Locate the cell with the specified text and output its [X, Y] center coordinate. 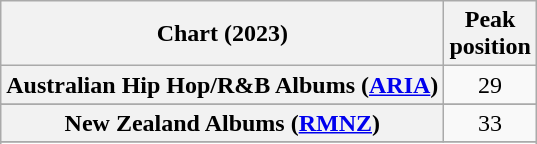
29 [490, 85]
Peakposition [490, 34]
33 [490, 123]
New Zealand Albums (RMNZ) [222, 123]
Chart (2023) [222, 34]
Australian Hip Hop/R&B Albums (ARIA) [222, 85]
